Pinpoint the cell where the given text exists, returning its [X, Y] midpoint coordinate. 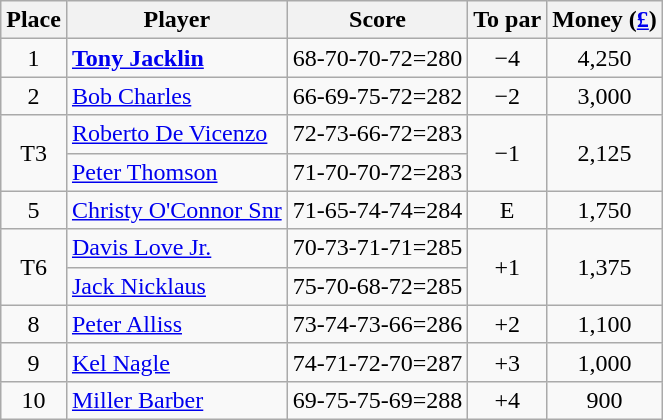
2 [34, 96]
Peter Alliss [176, 324]
+4 [508, 400]
Tony Jacklin [176, 58]
Davis Love Jr. [176, 248]
−1 [508, 153]
71-65-74-74=284 [378, 210]
74-71-72-70=287 [378, 362]
66-69-75-72=282 [378, 96]
Place [34, 20]
3,000 [605, 96]
E [508, 210]
73-74-73-66=286 [378, 324]
+2 [508, 324]
To par [508, 20]
1,750 [605, 210]
T3 [34, 153]
T6 [34, 267]
8 [34, 324]
Roberto De Vicenzo [176, 134]
4,250 [605, 58]
Christy O'Connor Snr [176, 210]
70-73-71-71=285 [378, 248]
1,375 [605, 267]
1 [34, 58]
72-73-66-72=283 [378, 134]
1,100 [605, 324]
Money (£) [605, 20]
2,125 [605, 153]
69-75-75-69=288 [378, 400]
Kel Nagle [176, 362]
5 [34, 210]
Bob Charles [176, 96]
−4 [508, 58]
1,000 [605, 362]
9 [34, 362]
−2 [508, 96]
Jack Nicklaus [176, 286]
10 [34, 400]
Peter Thomson [176, 172]
71-70-70-72=283 [378, 172]
Player [176, 20]
Score [378, 20]
+1 [508, 267]
75-70-68-72=285 [378, 286]
900 [605, 400]
Miller Barber [176, 400]
+3 [508, 362]
68-70-70-72=280 [378, 58]
